Identify which cell holds the provided text, then report its (x, y) central coordinate. 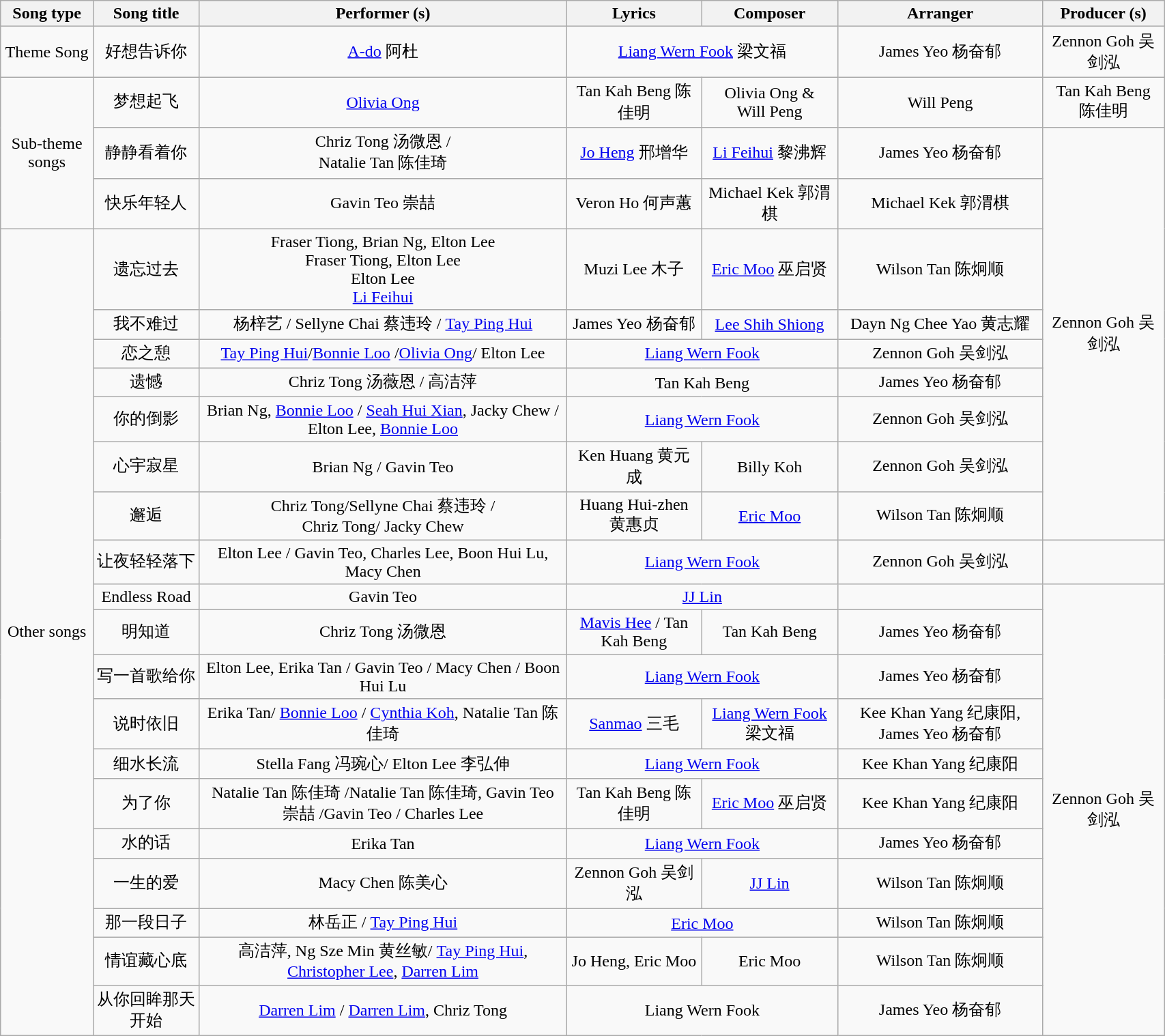
一生的爱 (146, 883)
Olivia Ong (383, 102)
Stella Fang 冯琬心/ Elton Lee 李弘伸 (383, 764)
Elton Lee, Erika Tan / Gavin Teo / Macy Chen / Boon Hui Lu (383, 677)
Gavin Teo (383, 597)
那一段日子 (146, 923)
Producer (s) (1104, 14)
Brian Ng, Bonnie Loo / Seah Hui Xian, Jacky Chew / Elton Lee, Bonnie Loo (383, 419)
Jo Heng, Eric Moo (633, 962)
Erika Tan (383, 844)
Brian Ng / Gavin Teo (383, 467)
Veron Ho 何声蕙 (633, 203)
A-do 阿杜 (383, 52)
好想告诉你 (146, 52)
Billy Koh (770, 467)
Composer (770, 14)
明知道 (146, 632)
Sanmao 三毛 (633, 724)
邂逅 (146, 516)
让夜轻轻落下 (146, 561)
Muzi Lee 木子 (633, 269)
Theme Song (47, 52)
Tay Ping Hui/Bonnie Loo /Olivia Ong/ Elton Lee (383, 354)
Will Peng (940, 102)
说时依旧 (146, 724)
梦想起飞 (146, 102)
林岳正 / Tay Ping Hui (383, 923)
Mavis Hee / Tan Kah Beng (633, 632)
Song type (47, 14)
Chriz Tong 汤薇恩 / 高洁萍 (383, 382)
Li Feihui 黎沸辉 (770, 153)
遗忘过去 (146, 269)
Macy Chen 陈美心 (383, 883)
Fraser Tiong, Brian Ng, Elton Lee Fraser Tiong, Elton Lee Elton Lee Li Feihui (383, 269)
你的倒影 (146, 419)
Lyrics (633, 14)
Sub-theme songs (47, 153)
细水长流 (146, 764)
静静看着你 (146, 153)
Gavin Teo 崇喆 (383, 203)
我不难过 (146, 325)
杨梓艺 / Sellyne Chai 蔡违玲 / Tay Ping Hui (383, 325)
Endless Road (146, 597)
心宇寂星 (146, 467)
Natalie Tan 陈佳琦 /Natalie Tan 陈佳琦, Gavin Teo 崇喆 /Gavin Teo / Charles Lee (383, 803)
Other songs (47, 632)
Ken Huang 黄元成 (633, 467)
Dayn Ng Chee Yao 黄志耀 (940, 325)
Darren Lim / Darren Lim, Chriz Tong (383, 1010)
Lee Shih Shiong (770, 325)
Kee Khan Yang 纪康阳, James Yeo 杨奋郁 (940, 724)
为了你 (146, 803)
水的话 (146, 844)
写一首歌给你 (146, 677)
Elton Lee / Gavin Teo, Charles Lee, Boon Hui Lu, Macy Chen (383, 561)
Performer (s) (383, 14)
Chriz Tong 汤微恩 / Natalie Tan 陈佳琦 (383, 153)
从你回眸那天开始 (146, 1010)
Chriz Tong/Sellyne Chai 蔡违玲 / Chriz Tong/ Jacky Chew (383, 516)
快乐年轻人 (146, 203)
恋之憩 (146, 354)
Song title (146, 14)
高洁萍, Ng Sze Min 黄丝敏/ Tay Ping Hui, Christopher Lee, Darren Lim (383, 962)
情谊藏心底 (146, 962)
Erika Tan/ Bonnie Loo / Cynthia Koh, Natalie Tan 陈佳琦 (383, 724)
遗憾 (146, 382)
Huang Hui-zhen 黄惠贞 (633, 516)
Jo Heng 邢增华 (633, 153)
Olivia Ong & Will Peng (770, 102)
Chriz Tong 汤微恩 (383, 632)
Arranger (940, 14)
